Locate the cell with the specified text and output its [x, y] center coordinate. 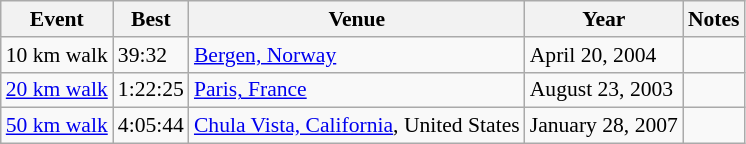
April 20, 2004 [604, 55]
August 23, 2003 [604, 90]
20 km walk [57, 90]
50 km walk [57, 126]
Notes [714, 19]
Bergen, Norway [357, 55]
Venue [357, 19]
Year [604, 19]
Paris, France [357, 90]
Event [57, 19]
January 28, 2007 [604, 126]
Chula Vista, California, United States [357, 126]
1:22:25 [151, 90]
4:05:44 [151, 126]
Best [151, 19]
10 km walk [57, 55]
39:32 [151, 55]
